Return [x, y] of the center of cell containing provided text 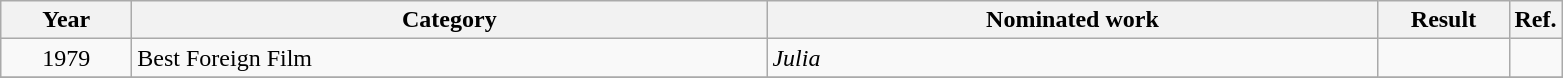
Julia [1072, 58]
1979 [66, 58]
Ref. [1536, 20]
Best Foreign Film [450, 58]
Result [1444, 20]
Year [66, 20]
Category [450, 20]
Nominated work [1072, 20]
